From the cell containing the given text, extract its center point as (X, Y) coordinate. 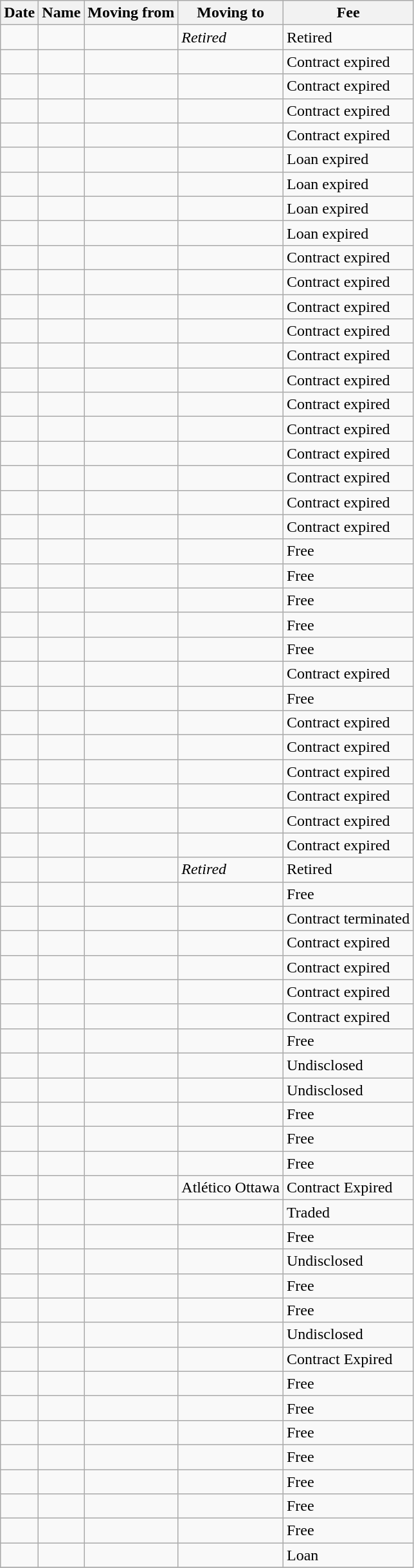
Loan (348, 1555)
Fee (348, 13)
Traded (348, 1212)
Atlético Ottawa (231, 1188)
Moving from (131, 13)
Moving to (231, 13)
Name (62, 13)
Contract terminated (348, 918)
Date (19, 13)
